Output the [x, y] coordinate of the center of the cell containing the given text.  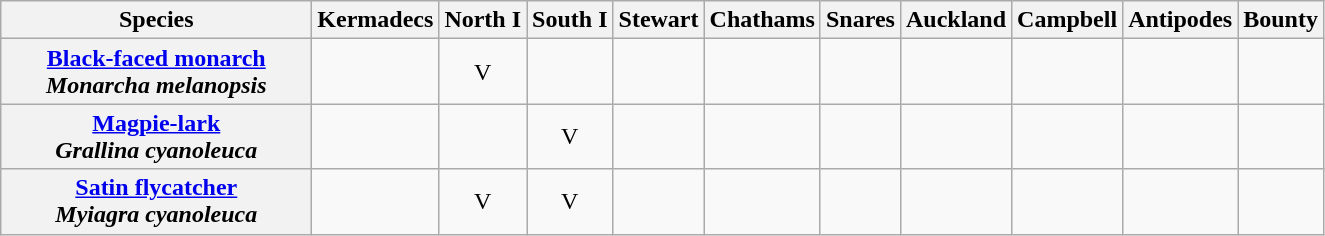
North I [483, 20]
Chathams [762, 20]
Kermadecs [376, 20]
Satin flycatcherMyiagra cyanoleuca [156, 202]
Black-faced monarchMonarcha melanopsis [156, 72]
Bounty [1281, 20]
Campbell [1068, 20]
Antipodes [1180, 20]
Auckland [956, 20]
Stewart [658, 20]
South I [570, 20]
Snares [860, 20]
Species [156, 20]
Magpie-larkGrallina cyanoleuca [156, 136]
